Find where the given text appears and provide that cell's center as (x, y) coordinate. 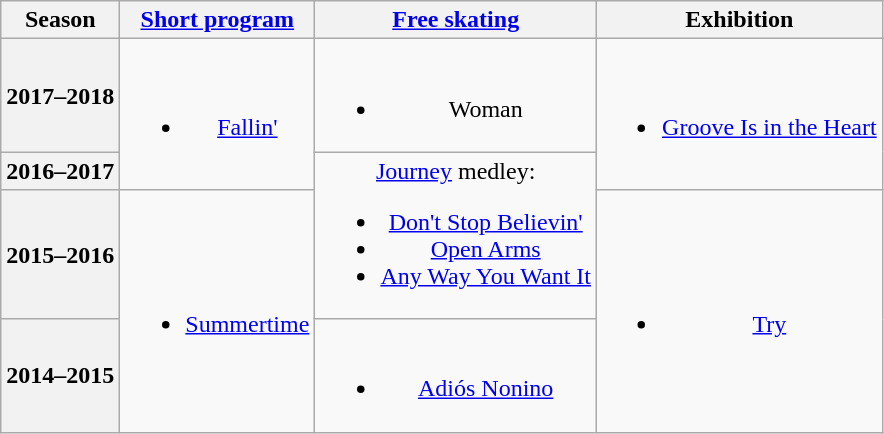
2017–2018 (60, 96)
Groove Is in the Heart (740, 114)
Fallin' (218, 114)
Free skating (456, 20)
Short program (218, 20)
2015–2016 (60, 254)
Exhibition (740, 20)
Summertime (218, 311)
Try (740, 311)
2014–2015 (60, 376)
Adiós Nonino (456, 376)
Season (60, 20)
Journey medley:Don't Stop Believin'Open ArmsAny Way You Want It (456, 236)
2016–2017 (60, 171)
Woman (456, 96)
